For the text-containing cell, return its midpoint in (x, y) coordinate format. 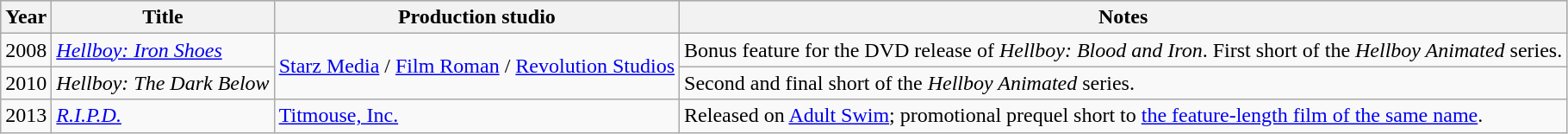
Released on Adult Swim; promotional prequel short to the feature-length film of the same name. (1123, 116)
R.I.P.D. (163, 116)
Bonus feature for the DVD release of Hellboy: Blood and Iron. First short of the Hellboy Animated series. (1123, 50)
Production studio (476, 17)
Titmouse, Inc. (476, 116)
Second and final short of the Hellboy Animated series. (1123, 83)
Title (163, 17)
2010 (26, 83)
Notes (1123, 17)
Starz Media / Film Roman / Revolution Studios (476, 67)
Hellboy: The Dark Below (163, 83)
2013 (26, 116)
Year (26, 17)
2008 (26, 50)
Hellboy: Iron Shoes (163, 50)
